Identify which cell holds the provided text, then report its [X, Y] central coordinate. 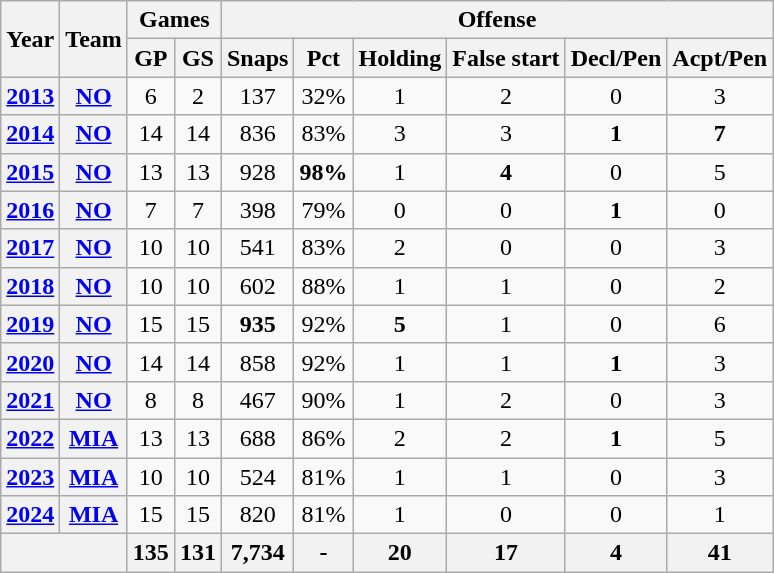
858 [257, 362]
41 [720, 553]
98% [324, 172]
935 [257, 324]
Games [174, 20]
20 [400, 553]
398 [257, 210]
2022 [30, 438]
86% [324, 438]
2021 [30, 400]
88% [324, 286]
836 [257, 134]
79% [324, 210]
688 [257, 438]
2018 [30, 286]
131 [198, 553]
GP [150, 58]
820 [257, 515]
2017 [30, 248]
137 [257, 96]
False start [506, 58]
2024 [30, 515]
2016 [30, 210]
2014 [30, 134]
2023 [30, 477]
Pct [324, 58]
Holding [400, 58]
2020 [30, 362]
Acpt/Pen [720, 58]
Year [30, 39]
Team [94, 39]
Offense [496, 20]
7,734 [257, 553]
17 [506, 553]
Snaps [257, 58]
2013 [30, 96]
541 [257, 248]
- [324, 553]
2019 [30, 324]
Decl/Pen [616, 58]
90% [324, 400]
32% [324, 96]
GS [198, 58]
467 [257, 400]
928 [257, 172]
524 [257, 477]
135 [150, 553]
2015 [30, 172]
602 [257, 286]
